Extract the (X, Y) coordinate from the center of the cell holding the provided text.  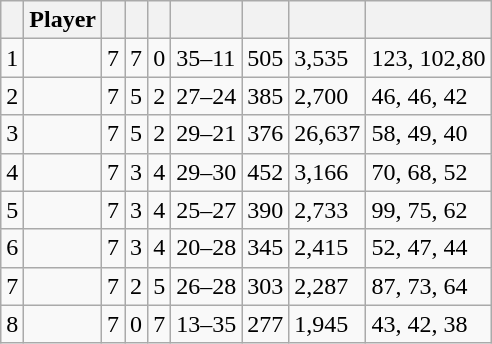
6 (12, 248)
390 (266, 210)
13–35 (206, 324)
27–24 (206, 96)
26,637 (328, 134)
2,415 (328, 248)
20–28 (206, 248)
277 (266, 324)
452 (266, 172)
1 (12, 58)
52, 47, 44 (428, 248)
35–11 (206, 58)
3,166 (328, 172)
8 (12, 324)
2,700 (328, 96)
505 (266, 58)
303 (266, 286)
58, 49, 40 (428, 134)
123, 102,80 (428, 58)
385 (266, 96)
29–21 (206, 134)
2,287 (328, 286)
70, 68, 52 (428, 172)
29–30 (206, 172)
87, 73, 64 (428, 286)
376 (266, 134)
1,945 (328, 324)
99, 75, 62 (428, 210)
3,535 (328, 58)
25–27 (206, 210)
43, 42, 38 (428, 324)
2,733 (328, 210)
Player (63, 20)
26–28 (206, 286)
345 (266, 248)
46, 46, 42 (428, 96)
